Locate the cell with the specified text and output its (x, y) center coordinate. 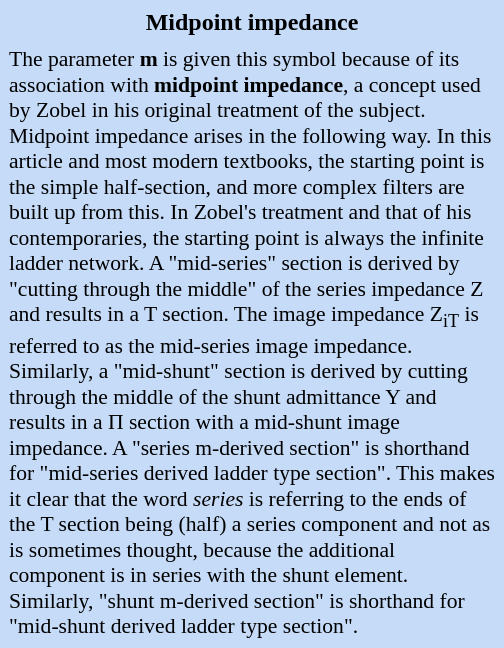
Midpoint impedance (252, 23)
